Capture the cell that displays the provided text and extract its (X, Y) central coordinate. 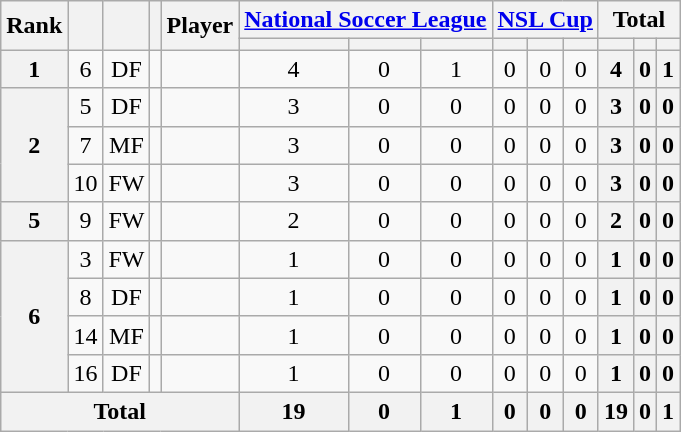
Player (200, 26)
8 (86, 297)
NSL Cup (545, 20)
14 (86, 335)
16 (86, 373)
9 (86, 221)
National Soccer League (366, 20)
7 (86, 145)
10 (86, 183)
Rank (34, 26)
